Capture the cell that displays the provided text and extract its (x, y) central coordinate. 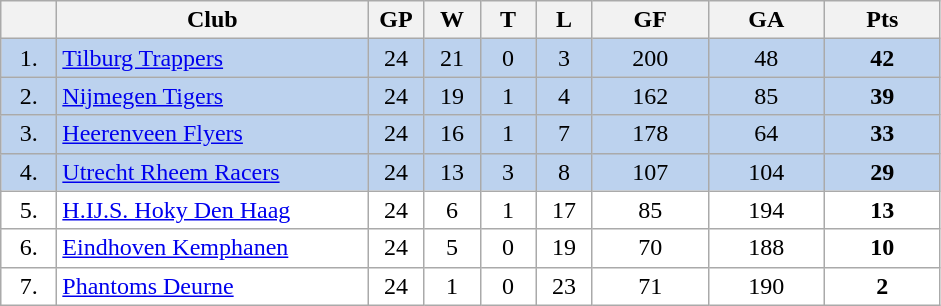
5 (452, 248)
48 (766, 58)
23 (564, 286)
Club (212, 20)
6. (29, 248)
H.IJ.S. Hoky Den Haag (212, 210)
Heerenveen Flyers (212, 134)
107 (650, 172)
5. (29, 210)
33 (882, 134)
T (508, 20)
7. (29, 286)
21 (452, 58)
7 (564, 134)
3. (29, 134)
6 (452, 210)
39 (882, 96)
8 (564, 172)
W (452, 20)
70 (650, 248)
2 (882, 286)
16 (452, 134)
2. (29, 96)
Nijmegen Tigers (212, 96)
GF (650, 20)
17 (564, 210)
1. (29, 58)
GA (766, 20)
178 (650, 134)
Pts (882, 20)
Eindhoven Kemphanen (212, 248)
71 (650, 286)
4. (29, 172)
162 (650, 96)
190 (766, 286)
Tilburg Trappers (212, 58)
42 (882, 58)
4 (564, 96)
10 (882, 248)
29 (882, 172)
104 (766, 172)
Utrecht Rheem Racers (212, 172)
Phantoms Deurne (212, 286)
194 (766, 210)
GP (396, 20)
200 (650, 58)
188 (766, 248)
L (564, 20)
64 (766, 134)
